Find where the given text appears and provide that cell's center as (X, Y) coordinate. 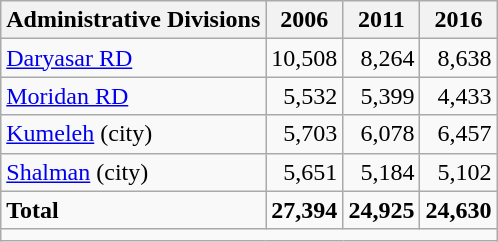
2016 (458, 20)
Kumeleh (city) (134, 134)
Daryasar RD (134, 58)
8,264 (382, 58)
6,078 (382, 134)
4,433 (458, 96)
5,102 (458, 172)
5,532 (304, 96)
6,457 (458, 134)
10,508 (304, 58)
5,651 (304, 172)
2011 (382, 20)
2006 (304, 20)
Shalman (city) (134, 172)
Administrative Divisions (134, 20)
Moridan RD (134, 96)
Total (134, 210)
5,184 (382, 172)
24,925 (382, 210)
24,630 (458, 210)
27,394 (304, 210)
5,703 (304, 134)
5,399 (382, 96)
8,638 (458, 58)
